Return the (x, y) coordinate for the center point of the cell that contains the specified text.  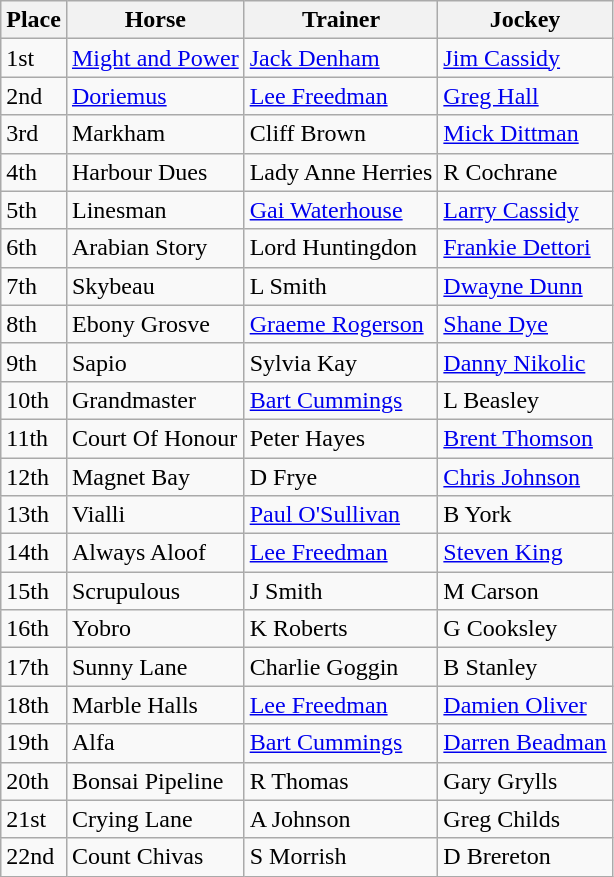
Graeme Rogerson (341, 324)
Jack Denham (341, 58)
K Roberts (341, 629)
8th (34, 324)
Charlie Goggin (341, 667)
Gary Grylls (525, 781)
20th (34, 781)
17th (34, 667)
D Brereton (525, 857)
L Beasley (525, 400)
D Frye (341, 477)
Place (34, 20)
Doriemus (155, 96)
12th (34, 477)
B York (525, 515)
Sylvia Kay (341, 362)
Larry Cassidy (525, 210)
11th (34, 438)
Might and Power (155, 58)
21st (34, 819)
Scrupulous (155, 591)
Gai Waterhouse (341, 210)
Darren Beadman (525, 743)
R Cochrane (525, 172)
6th (34, 248)
L Smith (341, 286)
Ebony Grosve (155, 324)
14th (34, 553)
R Thomas (341, 781)
Greg Hall (525, 96)
Harbour Dues (155, 172)
1st (34, 58)
Vialli (155, 515)
15th (34, 591)
5th (34, 210)
Skybeau (155, 286)
Horse (155, 20)
Dwayne Dunn (525, 286)
Lord Huntingdon (341, 248)
J Smith (341, 591)
13th (34, 515)
B Stanley (525, 667)
Jim Cassidy (525, 58)
Sunny Lane (155, 667)
Alfa (155, 743)
Cliff Brown (341, 134)
Peter Hayes (341, 438)
16th (34, 629)
Always Aloof (155, 553)
Crying Lane (155, 819)
Chris Johnson (525, 477)
Arabian Story (155, 248)
M Carson (525, 591)
Paul O'Sullivan (341, 515)
Damien Oliver (525, 705)
10th (34, 400)
Sapio (155, 362)
Mick Dittman (525, 134)
A Johnson (341, 819)
Grandmaster (155, 400)
4th (34, 172)
3rd (34, 134)
Steven King (525, 553)
22nd (34, 857)
9th (34, 362)
Brent Thomson (525, 438)
Shane Dye (525, 324)
Bonsai Pipeline (155, 781)
7th (34, 286)
S Morrish (341, 857)
Magnet Bay (155, 477)
Trainer (341, 20)
Jockey (525, 20)
2nd (34, 96)
Count Chivas (155, 857)
Yobro (155, 629)
Lady Anne Herries (341, 172)
Greg Childs (525, 819)
Court Of Honour (155, 438)
G Cooksley (525, 629)
18th (34, 705)
Markham (155, 134)
19th (34, 743)
Linesman (155, 210)
Frankie Dettori (525, 248)
Danny Nikolic (525, 362)
Marble Halls (155, 705)
